Return (x, y) of the center of cell containing provided text 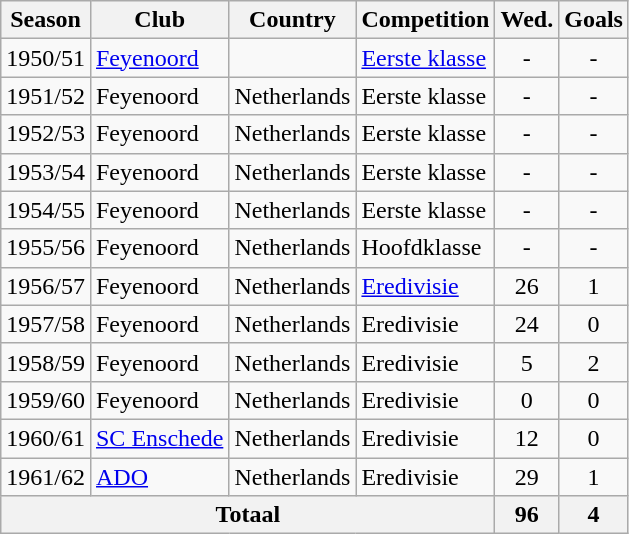
ADO (159, 477)
Competition (426, 20)
SC Enschede (159, 438)
1951/52 (46, 96)
1961/62 (46, 477)
24 (527, 324)
Country (292, 20)
1956/57 (46, 286)
29 (527, 477)
1959/60 (46, 400)
1958/59 (46, 362)
5 (527, 362)
12 (527, 438)
1950/51 (46, 58)
Goals (594, 20)
Season (46, 20)
1952/53 (46, 134)
Hoofdklasse (426, 248)
2 (594, 362)
26 (527, 286)
4 (594, 515)
1960/61 (46, 438)
1953/54 (46, 172)
1955/56 (46, 248)
Club (159, 20)
Wed. (527, 20)
96 (527, 515)
Totaal (248, 515)
1957/58 (46, 324)
1954/55 (46, 210)
